Pinpoint the cell where the given text exists, returning its (X, Y) midpoint coordinate. 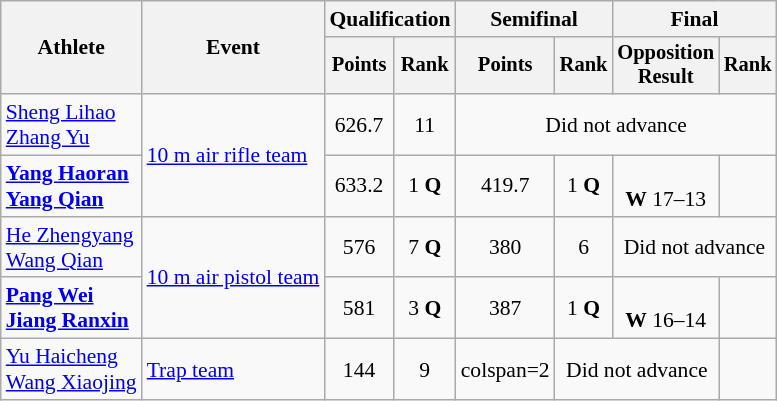
6 (584, 248)
419.7 (506, 186)
He ZhengyangWang Qian (72, 248)
9 (425, 370)
10 m air rifle team (234, 155)
581 (358, 308)
Qualification (390, 19)
Yu HaichengWang Xiaojing (72, 370)
3 Q (425, 308)
380 (506, 248)
11 (425, 124)
387 (506, 308)
OppositionResult (666, 66)
Sheng LihaoZhang Yu (72, 124)
Event (234, 48)
Pang WeiJiang Ranxin (72, 308)
576 (358, 248)
Yang HaoranYang Qian (72, 186)
626.7 (358, 124)
colspan=2 (506, 370)
Final (694, 19)
144 (358, 370)
633.2 (358, 186)
Trap team (234, 370)
W 16–14 (666, 308)
Semifinal (534, 19)
10 m air pistol team (234, 278)
7 Q (425, 248)
Athlete (72, 48)
W 17–13 (666, 186)
